Scan for the cell matching the given text and deliver its [x, y] coordinate at center. 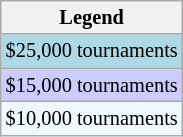
$15,000 tournaments [92, 85]
$25,000 tournaments [92, 51]
$10,000 tournaments [92, 118]
Legend [92, 17]
